Output the [X, Y] coordinate of the center of the cell containing the given text.  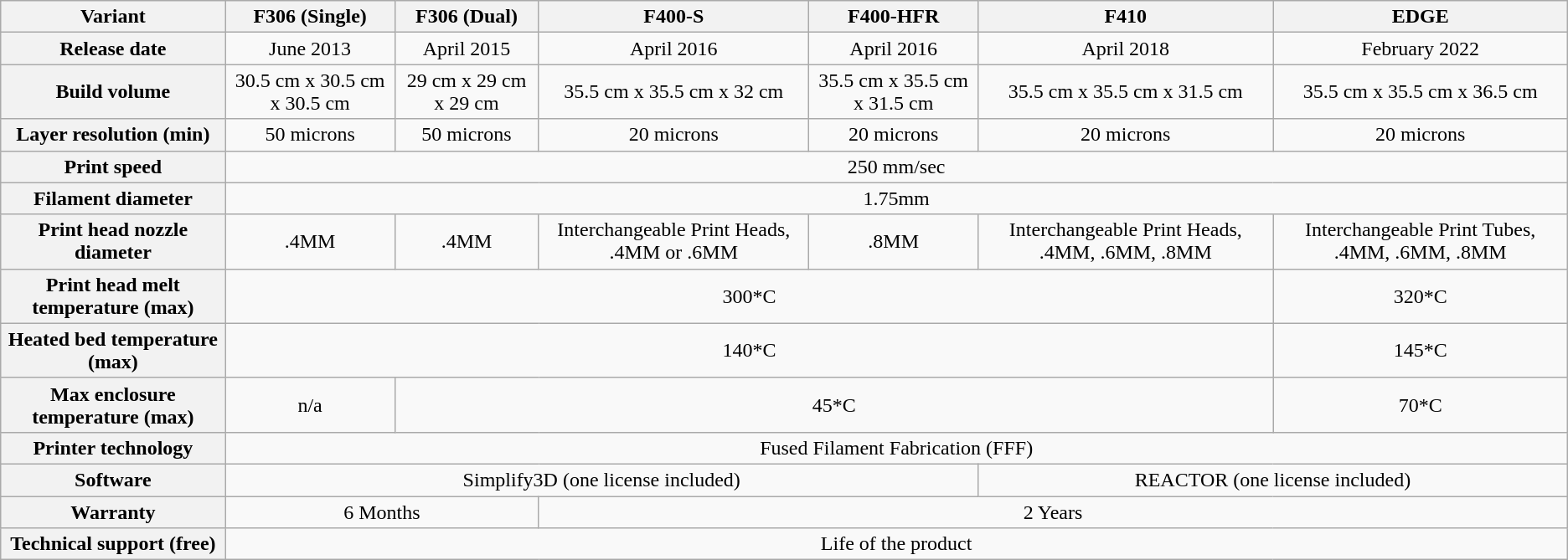
Interchangeable Print Heads, .4MM or .6MM [673, 241]
Release date [113, 49]
.8MM [894, 241]
Technical support (free) [113, 544]
Warranty [113, 511]
Print speed [113, 167]
Print head nozzle diameter [113, 241]
2 Years [1053, 511]
250 mm/sec [896, 167]
April 2018 [1126, 49]
Fused Filament Fabrication (FFF) [896, 448]
F306 (Single) [310, 17]
29 cm x 29 cm x 29 cm [466, 92]
Software [113, 480]
300*C [749, 296]
140*C [749, 350]
30.5 cm x 30.5 cm x 30.5 cm [310, 92]
Max enclosure temperature (max) [113, 405]
Build volume [113, 92]
Simplify3D (one license included) [601, 480]
Life of the product [896, 544]
35.5 cm x 35.5 cm x 32 cm [673, 92]
n/a [310, 405]
35.5 cm x 35.5 cm x 36.5 cm [1421, 92]
1.75mm [896, 198]
Print head melt temperature (max) [113, 296]
Filament diameter [113, 198]
April 2015 [466, 49]
70*C [1421, 405]
6 Months [382, 511]
Printer technology [113, 448]
Interchangeable Print Heads, .4MM, .6MM, .8MM [1126, 241]
February 2022 [1421, 49]
320*C [1421, 296]
Layer resolution (min) [113, 135]
REACTOR (one license included) [1273, 480]
EDGE [1421, 17]
F306 (Dual) [466, 17]
F410 [1126, 17]
F400-HFR [894, 17]
F400-S [673, 17]
June 2013 [310, 49]
145*C [1421, 350]
Variant [113, 17]
Heated bed temperature (max) [113, 350]
45*C [834, 405]
Interchangeable Print Tubes, .4MM, .6MM, .8MM [1421, 241]
